Identify which cell holds the provided text, then report its [x, y] central coordinate. 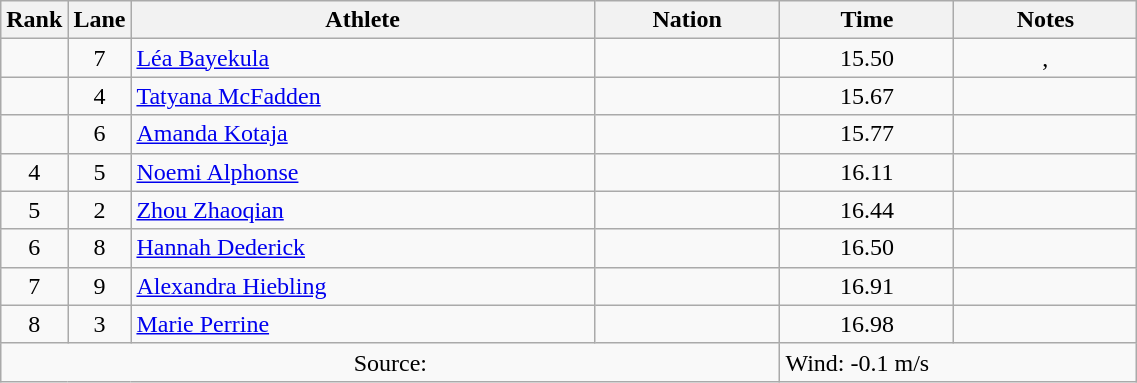
Nation [686, 20]
Notes [1046, 20]
Alexandra Hiebling [363, 286]
Rank [34, 20]
Lane [100, 20]
16.98 [867, 324]
2 [100, 210]
Source: [390, 362]
Zhou Zhaoqian [363, 210]
Tatyana McFadden [363, 96]
3 [100, 324]
15.67 [867, 96]
16.11 [867, 172]
Wind: -0.1 m/s [958, 362]
Noemi Alphonse [363, 172]
16.50 [867, 248]
9 [100, 286]
, [1046, 58]
15.50 [867, 58]
Léa Bayekula [363, 58]
Time [867, 20]
16.91 [867, 286]
Hannah Dederick [363, 248]
16.44 [867, 210]
Marie Perrine [363, 324]
Amanda Kotaja [363, 134]
Athlete [363, 20]
15.77 [867, 134]
